Locate the cell with the specified text and output its [X, Y] center coordinate. 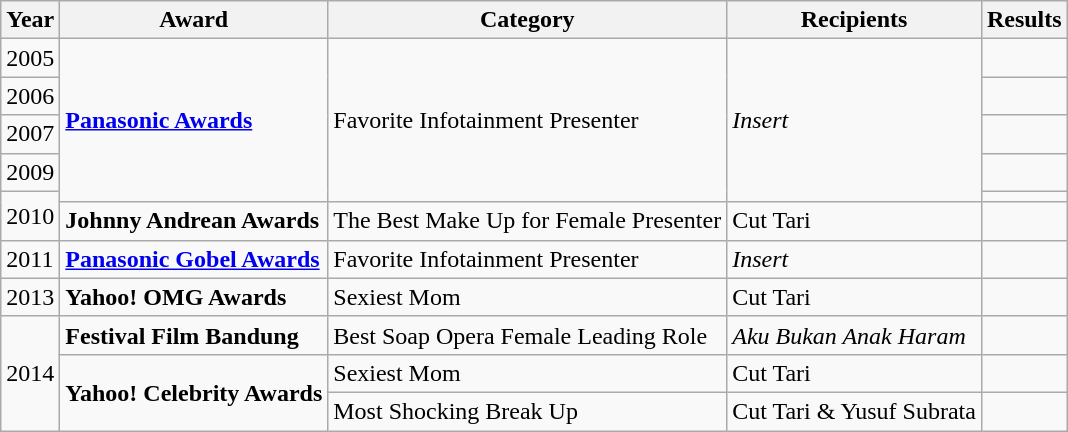
Cut Tari & Yusuf Subrata [854, 411]
Results [1024, 20]
Category [528, 20]
Aku Bukan Anak Haram [854, 335]
2011 [30, 259]
Most Shocking Break Up [528, 411]
2006 [30, 96]
2009 [30, 172]
Yahoo! OMG Awards [194, 297]
Yahoo! Celebrity Awards [194, 392]
Award [194, 20]
2010 [30, 216]
2007 [30, 134]
2005 [30, 58]
Panasonic Gobel Awards [194, 259]
Panasonic Awards [194, 120]
2013 [30, 297]
2014 [30, 373]
Festival Film Bandung [194, 335]
Recipients [854, 20]
The Best Make Up for Female Presenter [528, 221]
Year [30, 20]
Johnny Andrean Awards [194, 221]
Best Soap Opera Female Leading Role [528, 335]
